Return the [x, y] coordinate for the center point of the cell that contains the specified text.  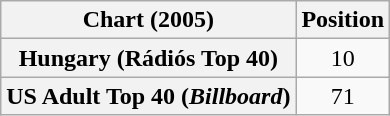
Position [343, 20]
Chart (2005) [148, 20]
71 [343, 96]
Hungary (Rádiós Top 40) [148, 58]
10 [343, 58]
US Adult Top 40 (Billboard) [148, 96]
